Output the (X, Y) coordinate of the center of the cell containing the given text.  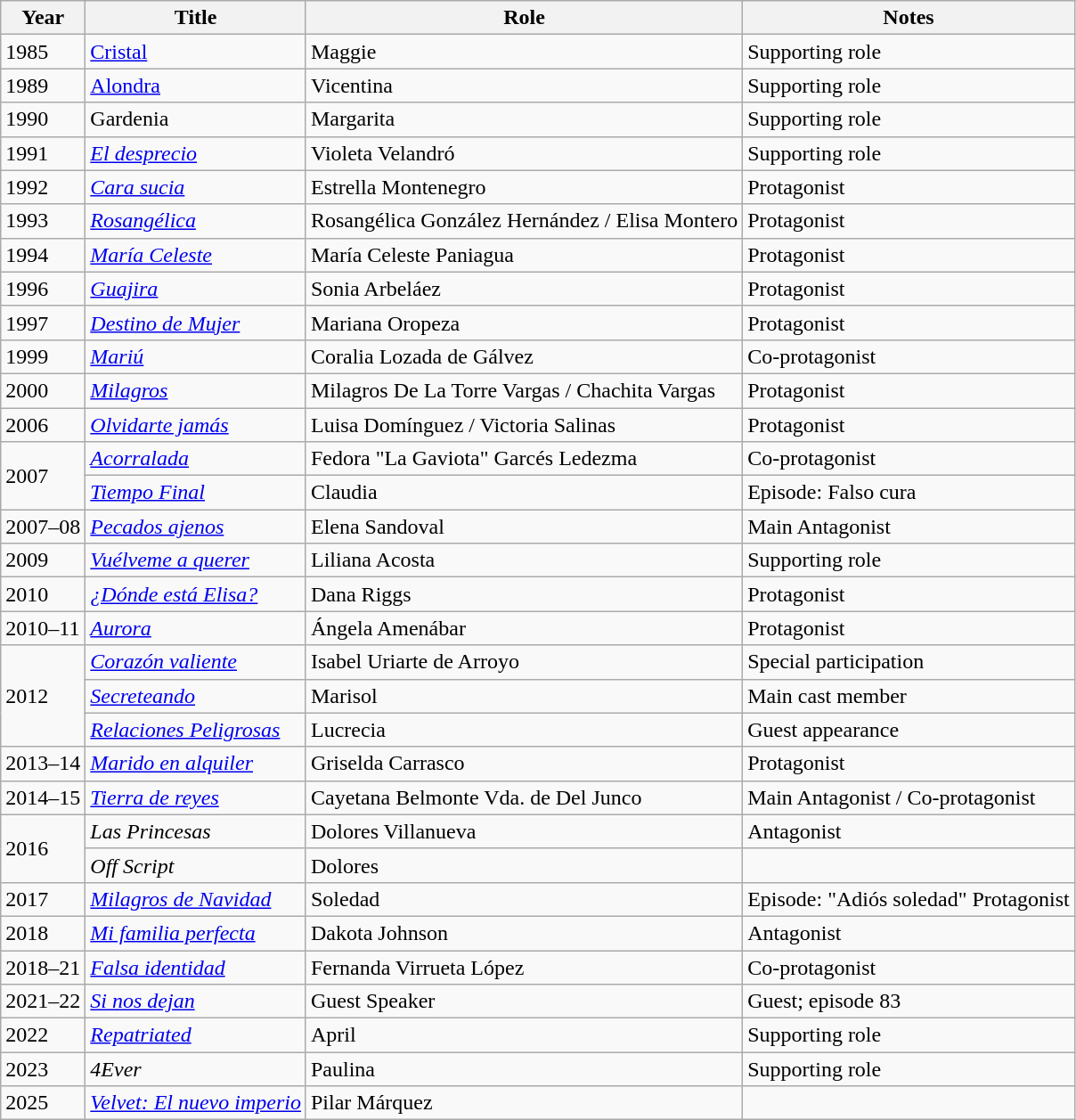
1992 (43, 187)
Estrella Montenegro (524, 187)
Mariana Oropeza (524, 323)
1994 (43, 255)
Maggie (524, 52)
Acorralada (196, 459)
Guajira (196, 289)
Fedora "La Gaviota" Garcés Ledezma (524, 459)
1989 (43, 86)
Gardenia (196, 119)
2022 (43, 1035)
Dakota Johnson (524, 933)
Cristal (196, 52)
Paulina (524, 1069)
Relaciones Peligrosas (196, 730)
Dolores Villanueva (524, 831)
Dolores (524, 865)
Milagros de Navidad (196, 899)
Elena Sandoval (524, 527)
2017 (43, 899)
1985 (43, 52)
Notes (909, 18)
2018–21 (43, 967)
2025 (43, 1103)
Tiempo Final (196, 493)
Pecados ajenos (196, 527)
Special participation (909, 662)
Cayetana Belmonte Vda. de Del Junco (524, 797)
Episode: Falso cura (909, 493)
El desprecio (196, 153)
2021–22 (43, 1001)
Vuélveme a querer (196, 560)
María Celeste Paniagua (524, 255)
Claudia (524, 493)
Main cast member (909, 696)
Violeta Velandró (524, 153)
2010 (43, 594)
Vicentina (524, 86)
Sonia Arbeláez (524, 289)
Off Script (196, 865)
Aurora (196, 628)
2007–08 (43, 527)
Title (196, 18)
Cara sucia (196, 187)
Dana Riggs (524, 594)
1993 (43, 221)
Milagros De La Torre Vargas / Chachita Vargas (524, 390)
Destino de Mujer (196, 323)
2014–15 (43, 797)
2006 (43, 425)
Tierra de reyes (196, 797)
Main Antagonist (909, 527)
Main Antagonist / Co-protagonist (909, 797)
Falsa identidad (196, 967)
Marisol (524, 696)
April (524, 1035)
Velvet: El nuevo imperio (196, 1103)
Guest; episode 83 (909, 1001)
1997 (43, 323)
María Celeste (196, 255)
Lucrecia (524, 730)
2012 (43, 696)
Year (43, 18)
Pilar Márquez (524, 1103)
Repatriated (196, 1035)
Mi familia perfecta (196, 933)
Guest Speaker (524, 1001)
Ángela Amenábar (524, 628)
Si nos dejan (196, 1001)
Las Princesas (196, 831)
2010–11 (43, 628)
2018 (43, 933)
2013–14 (43, 764)
¿Dónde está Elisa? (196, 594)
4Ever (196, 1069)
Luisa Domínguez / Victoria Salinas (524, 425)
1999 (43, 356)
Corazón valiente (196, 662)
1991 (43, 153)
Episode: "Adiós soledad" Protagonist (909, 899)
Guest appearance (909, 730)
Secreteando (196, 696)
Coralia Lozada de Gálvez (524, 356)
Olvidarte jamás (196, 425)
Griselda Carrasco (524, 764)
Role (524, 18)
Liliana Acosta (524, 560)
Alondra (196, 86)
2007 (43, 476)
Margarita (524, 119)
1996 (43, 289)
Soledad (524, 899)
Mariú (196, 356)
2000 (43, 390)
Fernanda Virrueta López (524, 967)
2009 (43, 560)
2016 (43, 848)
Milagros (196, 390)
Isabel Uriarte de Arroyo (524, 662)
1990 (43, 119)
2023 (43, 1069)
Marido en alquiler (196, 764)
Rosangélica González Hernández / Elisa Montero (524, 221)
Rosangélica (196, 221)
